Determine the [X, Y] coordinate at the center of the cell enclosing the given text.  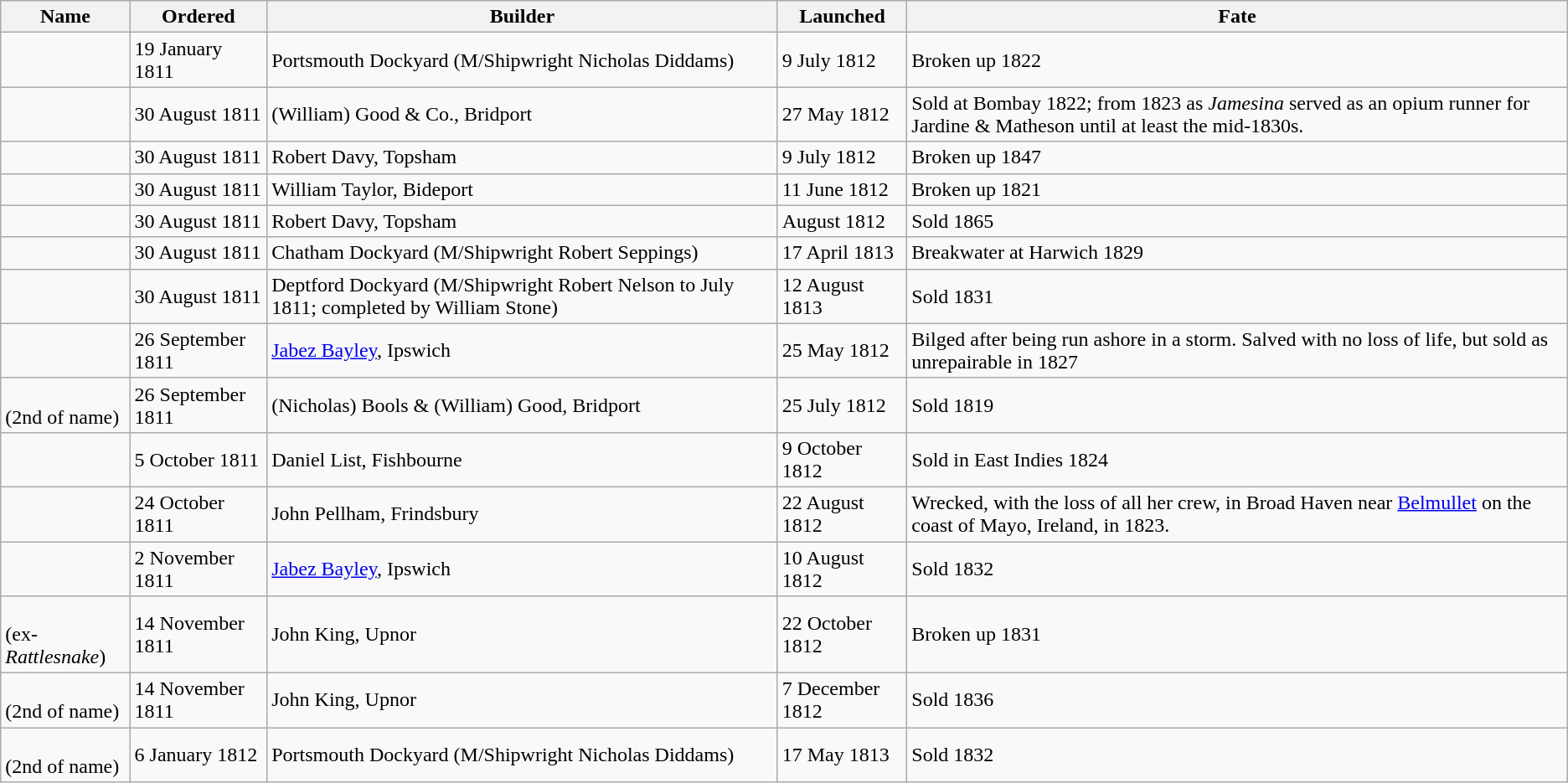
11 June 1812 [843, 189]
Sold 1836 [1237, 700]
Deptford Dockyard (M/Shipwright Robert Nelson to July 1811; completed by William Stone) [523, 296]
August 1812 [843, 221]
Launched [843, 17]
Sold 1831 [1237, 296]
Ordered [199, 17]
Broken up 1822 [1237, 60]
Chatham Dockyard (M/Shipwright Robert Seppings) [523, 253]
Name [65, 17]
Daniel List, Fishbourne [523, 459]
25 May 1812 [843, 350]
7 December 1812 [843, 700]
Builder [523, 17]
Broken up 1821 [1237, 189]
Bilged after being run ashore in a storm. Salved with no loss of life, but sold as unrepairable in 1827 [1237, 350]
19 January 1811 [199, 60]
(ex-Rattlesnake) [65, 635]
22 August 1812 [843, 514]
Sold 1819 [1237, 405]
Breakwater at Harwich 1829 [1237, 253]
2 November 1811 [199, 568]
Fate [1237, 17]
Broken up 1847 [1237, 157]
25 July 1812 [843, 405]
24 October 1811 [199, 514]
(Nicholas) Bools & (William) Good, Bridport [523, 405]
Sold in East Indies 1824 [1237, 459]
Sold 1865 [1237, 221]
(William) Good & Co., Bridport [523, 114]
Wrecked, with the loss of all her crew, in Broad Haven near Belmullet on the coast of Mayo, Ireland, in 1823. [1237, 514]
John Pellham, Frindsbury [523, 514]
Sold at Bombay 1822; from 1823 as Jamesina served as an opium runner for Jardine & Matheson until at least the mid-1830s. [1237, 114]
William Taylor, Bideport [523, 189]
6 January 1812 [199, 755]
10 August 1812 [843, 568]
Broken up 1831 [1237, 635]
17 April 1813 [843, 253]
5 October 1811 [199, 459]
9 October 1812 [843, 459]
27 May 1812 [843, 114]
17 May 1813 [843, 755]
12 August 1813 [843, 296]
22 October 1812 [843, 635]
